Search for the cell housing the specified text and yield its [x, y] center coordinate. 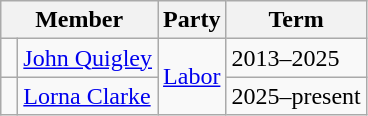
2025–present [296, 96]
Party [192, 20]
2013–2025 [296, 58]
Labor [192, 77]
John Quigley [88, 58]
Member [80, 20]
Term [296, 20]
Lorna Clarke [88, 96]
